Output the (X, Y) coordinate of the center of the cell containing the given text.  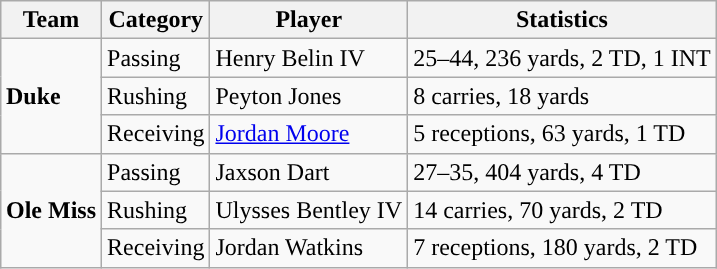
Peyton Jones (309, 96)
Duke (50, 96)
5 receptions, 63 yards, 1 TD (562, 134)
27–35, 404 yards, 4 TD (562, 172)
Ulysses Bentley IV (309, 210)
8 carries, 18 yards (562, 96)
Henry Belin IV (309, 58)
14 carries, 70 yards, 2 TD (562, 210)
Statistics (562, 20)
Jordan Watkins (309, 248)
25–44, 236 yards, 2 TD, 1 INT (562, 58)
Jordan Moore (309, 134)
Category (156, 20)
7 receptions, 180 yards, 2 TD (562, 248)
Jaxson Dart (309, 172)
Player (309, 20)
Ole Miss (50, 210)
Team (50, 20)
